Determine the [X, Y] coordinate at the center of the cell enclosing the given text.  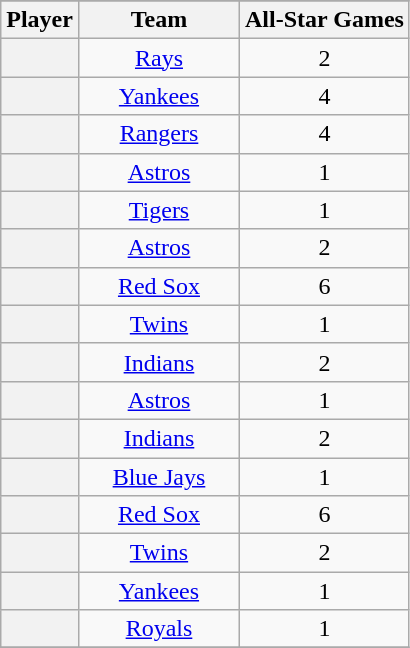
Rays [158, 58]
Blue Jays [158, 477]
Tigers [158, 210]
Rangers [158, 134]
All-Star Games [325, 20]
Team [158, 20]
Player [40, 20]
Royals [158, 629]
